Return the [x, y] coordinate for the center point of the cell that contains the specified text.  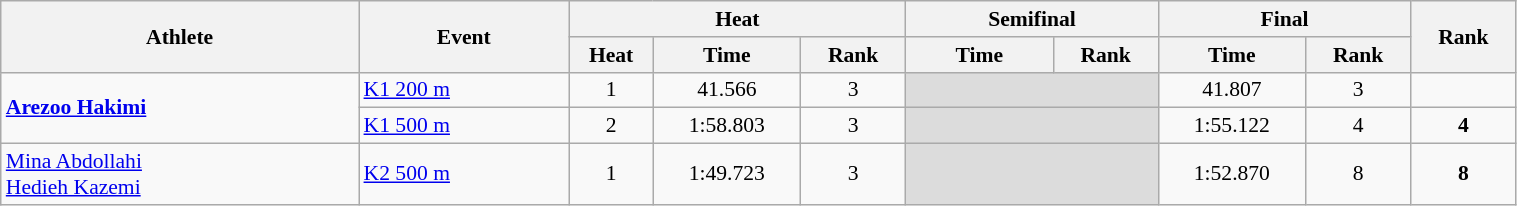
Final [1284, 19]
K2 500 m [464, 174]
1:58.803 [726, 126]
Arezoo Hakimi [180, 108]
41.566 [726, 90]
Mina AbdollahiHedieh Kazemi [180, 174]
2 [611, 126]
1:52.870 [1232, 174]
41.807 [1232, 90]
1:49.723 [726, 174]
Semifinal [1032, 19]
K1 500 m [464, 126]
Athlete [180, 36]
Event [464, 36]
K1 200 m [464, 90]
1:55.122 [1232, 126]
